Capture the cell that displays the provided text and extract its (X, Y) central coordinate. 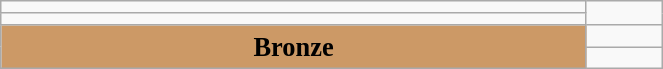
Bronze (294, 46)
